Scan for the cell matching the given text and deliver its (X, Y) coordinate at center. 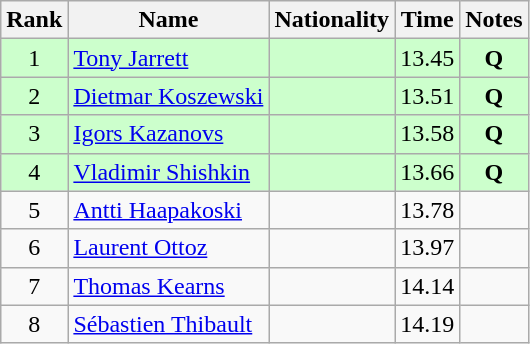
14.14 (428, 286)
Laurent Ottoz (168, 248)
Dietmar Koszewski (168, 96)
Sébastien Thibault (168, 324)
13.45 (428, 58)
7 (34, 286)
13.78 (428, 210)
13.97 (428, 248)
8 (34, 324)
Igors Kazanovs (168, 134)
1 (34, 58)
Tony Jarrett (168, 58)
13.58 (428, 134)
5 (34, 210)
13.66 (428, 172)
Vladimir Shishkin (168, 172)
13.51 (428, 96)
6 (34, 248)
Name (168, 20)
Rank (34, 20)
2 (34, 96)
Antti Haapakoski (168, 210)
3 (34, 134)
4 (34, 172)
Time (428, 20)
Notes (494, 20)
Nationality (332, 20)
Thomas Kearns (168, 286)
14.19 (428, 324)
